Pinpoint the cell where the given text exists, returning its [X, Y] midpoint coordinate. 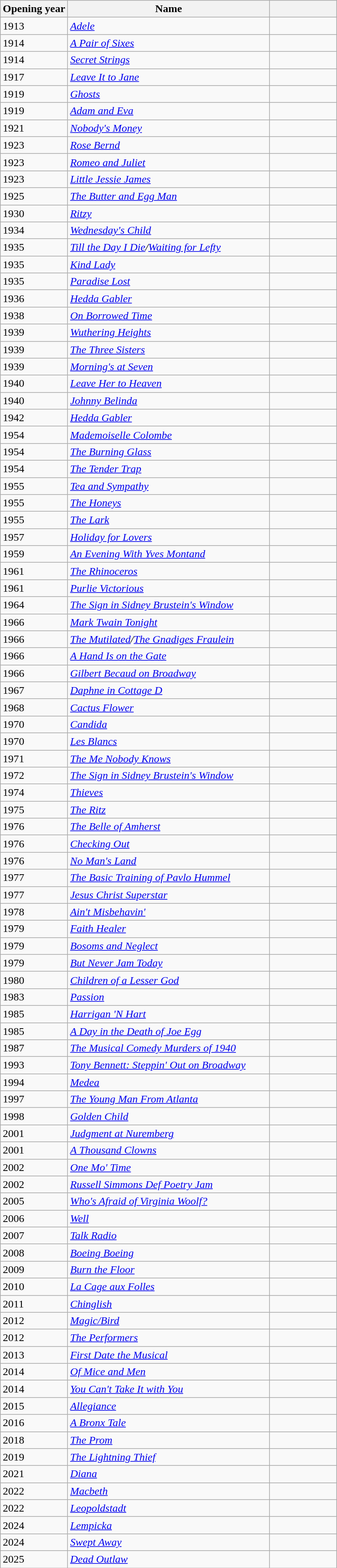
Ritzy [168, 214]
Allegiance [168, 1406]
Daphne in Cottage D [168, 690]
One Mo' Time [168, 1167]
Macbeth [168, 1491]
1938 [34, 316]
Lempicka [168, 1525]
2021 [34, 1474]
2015 [34, 1406]
Morning's at Seven [168, 367]
2025 [34, 1559]
Checking Out [168, 844]
A Day in the Death of Joe Egg [168, 1031]
Faith Healer [168, 929]
1972 [34, 776]
Ghosts [168, 94]
A Hand Is on the Gate [168, 656]
1975 [34, 810]
Dead Outlaw [168, 1559]
A Pair of Sixes [168, 43]
1987 [34, 1048]
1917 [34, 77]
Tony Bennett: Steppin' Out on Broadway [168, 1065]
1959 [34, 554]
Till the Day I Die/Waiting for Lefty [168, 248]
2019 [34, 1457]
The Performers [168, 1338]
2005 [34, 1201]
Candida [168, 724]
Cactus Flower [168, 707]
Harrigan 'N Hart [168, 1014]
Adele [168, 26]
1913 [34, 26]
But Never Jam Today [168, 963]
Holiday for Lovers [168, 537]
Tea and Sympathy [168, 486]
1983 [34, 997]
The Honeys [168, 503]
Romeo and Juliet [168, 162]
Name [168, 9]
1968 [34, 707]
Well [168, 1218]
Diana [168, 1474]
1936 [34, 299]
Leave It to Jane [168, 77]
Children of a Lesser God [168, 980]
Wednesday's Child [168, 231]
1930 [34, 214]
Burn the Floor [168, 1269]
Kind Lady [168, 265]
The Lightning Thief [168, 1457]
A Bronx Tale [168, 1423]
Leave Her to Heaven [168, 384]
Boeing Boeing [168, 1252]
You Can't Take It with You [168, 1389]
Chinglish [168, 1304]
1998 [34, 1116]
1921 [34, 128]
Of Mice and Men [168, 1372]
Rose Bernd [168, 145]
The Butter and Egg Man [168, 196]
The Me Nobody Knows [168, 759]
Adam and Eva [168, 111]
2010 [34, 1286]
2018 [34, 1440]
1964 [34, 605]
Purlie Victorious [168, 588]
Nobody's Money [168, 128]
Mademoiselle Colombe [168, 435]
The Musical Comedy Murders of 1940 [168, 1048]
Medea [168, 1082]
The Lark [168, 520]
Who's Afraid of Virginia Woolf? [168, 1201]
1980 [34, 980]
Jesus Christ Superstar [168, 895]
An Evening With Yves Montand [168, 554]
1993 [34, 1065]
Secret Strings [168, 60]
The Prom [168, 1440]
Bosoms and Neglect [168, 946]
Golden Child [168, 1116]
Passion [168, 997]
Magic/Bird [168, 1321]
The Mutilated/The Gnadiges Fraulein [168, 639]
1942 [34, 418]
The Belle of Amherst [168, 827]
The Young Man From Atlanta [168, 1099]
The Burning Glass [168, 452]
2007 [34, 1235]
Russell Simmons Def Poetry Jam [168, 1184]
2008 [34, 1252]
The Ritz [168, 810]
On Borrowed Time [168, 316]
A Thousand Clowns [168, 1150]
Les Blancs [168, 741]
Wuthering Heights [168, 333]
Thieves [168, 793]
1957 [34, 537]
First Date the Musical [168, 1355]
2013 [34, 1355]
Ain't Misbehavin' [168, 912]
Opening year [34, 9]
The Tender Trap [168, 469]
2011 [34, 1304]
1974 [34, 793]
Paradise Lost [168, 282]
1925 [34, 196]
Little Jessie James [168, 179]
1971 [34, 759]
1978 [34, 912]
The Rhinoceros [168, 571]
2016 [34, 1423]
Mark Twain Tonight [168, 622]
Swept Away [168, 1542]
Judgment at Nuremberg [168, 1133]
No Man's Land [168, 861]
Gilbert Becaud on Broadway [168, 673]
2009 [34, 1269]
1934 [34, 231]
1997 [34, 1099]
Talk Radio [168, 1235]
The Three Sisters [168, 350]
1967 [34, 690]
Johnny Belinda [168, 401]
2006 [34, 1218]
Leopoldstadt [168, 1508]
La Cage aux Folles [168, 1286]
1994 [34, 1082]
The Basic Training of Pavlo Hummel [168, 878]
